Extract the [x, y] coordinate from the center of the cell holding the provided text.  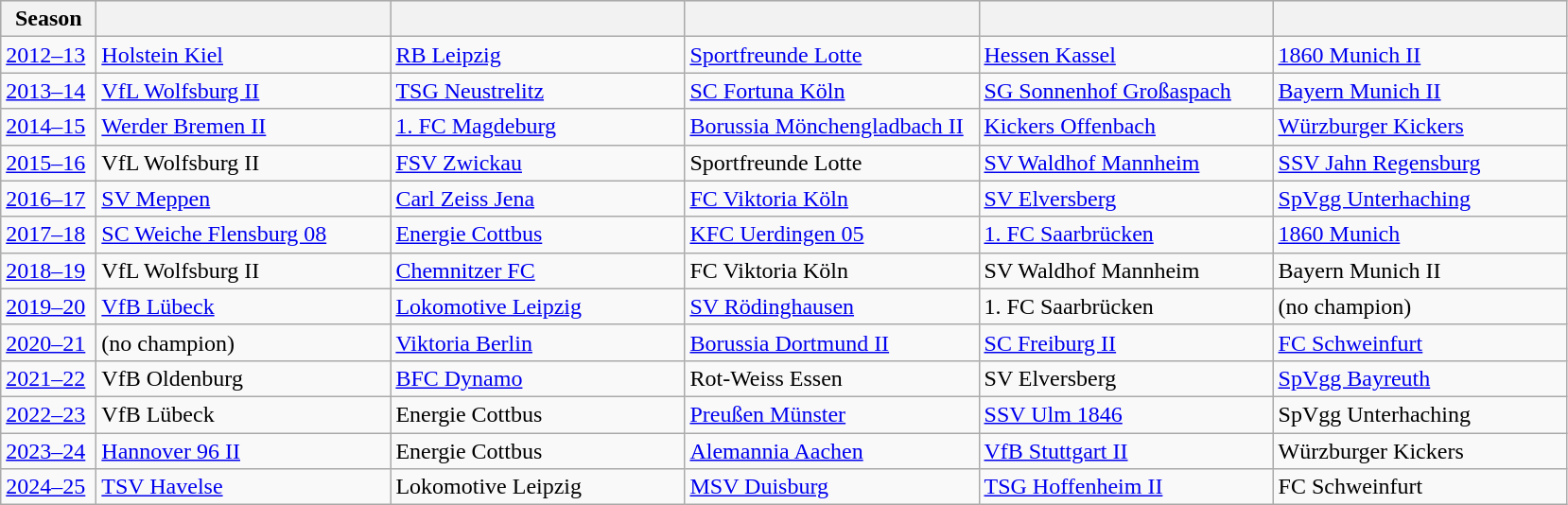
SG Sonnenhof Großaspach [1125, 91]
Viktoria Berlin [537, 342]
SV Meppen [244, 199]
2020–21 [49, 342]
Chemnitzer FC [537, 270]
SC Freiburg II [1125, 342]
SSV Ulm 1846 [1125, 414]
Preußen Münster [832, 414]
TSV Havelse [244, 487]
1860 Munich II [1420, 55]
2017–18 [49, 235]
2016–17 [49, 199]
VfB Stuttgart II [1125, 451]
2014–15 [49, 127]
2024–25 [49, 487]
1860 Munich [1420, 235]
TSG Hoffenheim II [1125, 487]
2021–22 [49, 378]
SpVgg Bayreuth [1420, 378]
RB Leipzig [537, 55]
2018–19 [49, 270]
SC Fortuna Köln [832, 91]
1. FC Magdeburg [537, 127]
KFC Uerdingen 05 [832, 235]
MSV Duisburg [832, 487]
TSG Neustrelitz [537, 91]
Hannover 96 II [244, 451]
Rot-Weiss Essen [832, 378]
2022–23 [49, 414]
BFC Dynamo [537, 378]
Season [49, 19]
SV Rödinghausen [832, 306]
Alemannia Aachen [832, 451]
Borussia Mönchengladbach II [832, 127]
Holstein Kiel [244, 55]
SC Weiche Flensburg 08 [244, 235]
Hessen Kassel [1125, 55]
Carl Zeiss Jena [537, 199]
Kickers Offenbach [1125, 127]
2013–14 [49, 91]
Werder Bremen II [244, 127]
2012–13 [49, 55]
2023–24 [49, 451]
Borussia Dortmund II [832, 342]
2019–20 [49, 306]
2015–16 [49, 163]
SSV Jahn Regensburg [1420, 163]
FSV Zwickau [537, 163]
VfB Oldenburg [244, 378]
